Provide the (x, y) coordinate of the cell's center where the given text is located.  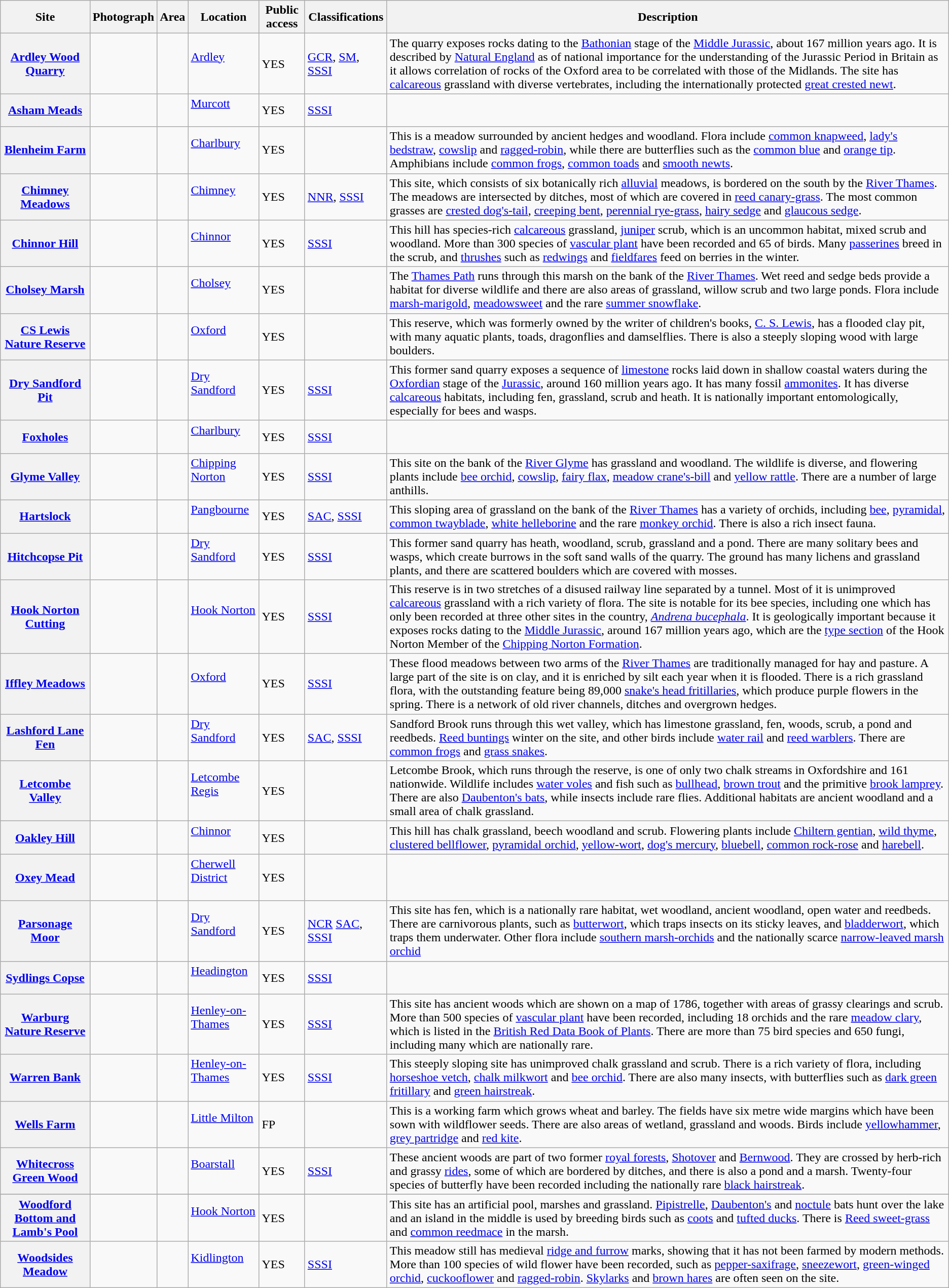
GCR, SM, SSSI (346, 64)
Glyme Valley (45, 476)
Oxey Mead (45, 877)
Woodford Bottom and Lamb's Pool (45, 1218)
Chimney (224, 197)
Chimney Meadows (45, 197)
NNR, SSSI (346, 197)
Sydlings Copse (45, 977)
NCR SAC, SSSI (346, 931)
Chinnor Hill (45, 243)
Letcombe Regis (224, 791)
Pangbourne (224, 516)
Iffley Meadows (45, 684)
Kidlington (224, 1264)
Asham Meads (45, 111)
Letcombe Valley (45, 791)
Cherwell District (224, 877)
Site (45, 17)
Location (224, 17)
Foxholes (45, 437)
Lashford Lane Fen (45, 738)
Chipping Norton (224, 476)
Area (172, 17)
Blenheim Farm (45, 150)
Whitecross Green Wood (45, 1171)
Oakley Hill (45, 837)
Little Milton (224, 1124)
Murcott (224, 111)
Cholsey (224, 290)
Public access (282, 17)
Warren Bank (45, 1078)
Hook Norton Cutting (45, 617)
Ardley Wood Quarry (45, 64)
CS Lewis Nature Reserve (45, 337)
Hitchcopse Pit (45, 557)
Warburg Nature Reserve (45, 1024)
FP (282, 1124)
Photograph (123, 17)
Hartslock (45, 516)
Headington (224, 977)
Description (668, 17)
Dry Sandford Pit (45, 390)
Ardley (224, 64)
Wells Farm (45, 1124)
Woodsides Meadow (45, 1264)
Boarstall (224, 1171)
Parsonage Moor (45, 931)
Classifications (346, 17)
Cholsey Marsh (45, 290)
